Search for the cell housing the specified text and yield its [X, Y] center coordinate. 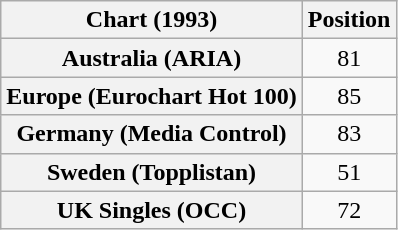
Chart (1993) [152, 20]
51 [349, 172]
83 [349, 134]
Germany (Media Control) [152, 134]
UK Singles (OCC) [152, 210]
Sweden (Topplistan) [152, 172]
Australia (ARIA) [152, 58]
Europe (Eurochart Hot 100) [152, 96]
85 [349, 96]
72 [349, 210]
Position [349, 20]
81 [349, 58]
